Find where the given text appears and provide that cell's center as (X, Y) coordinate. 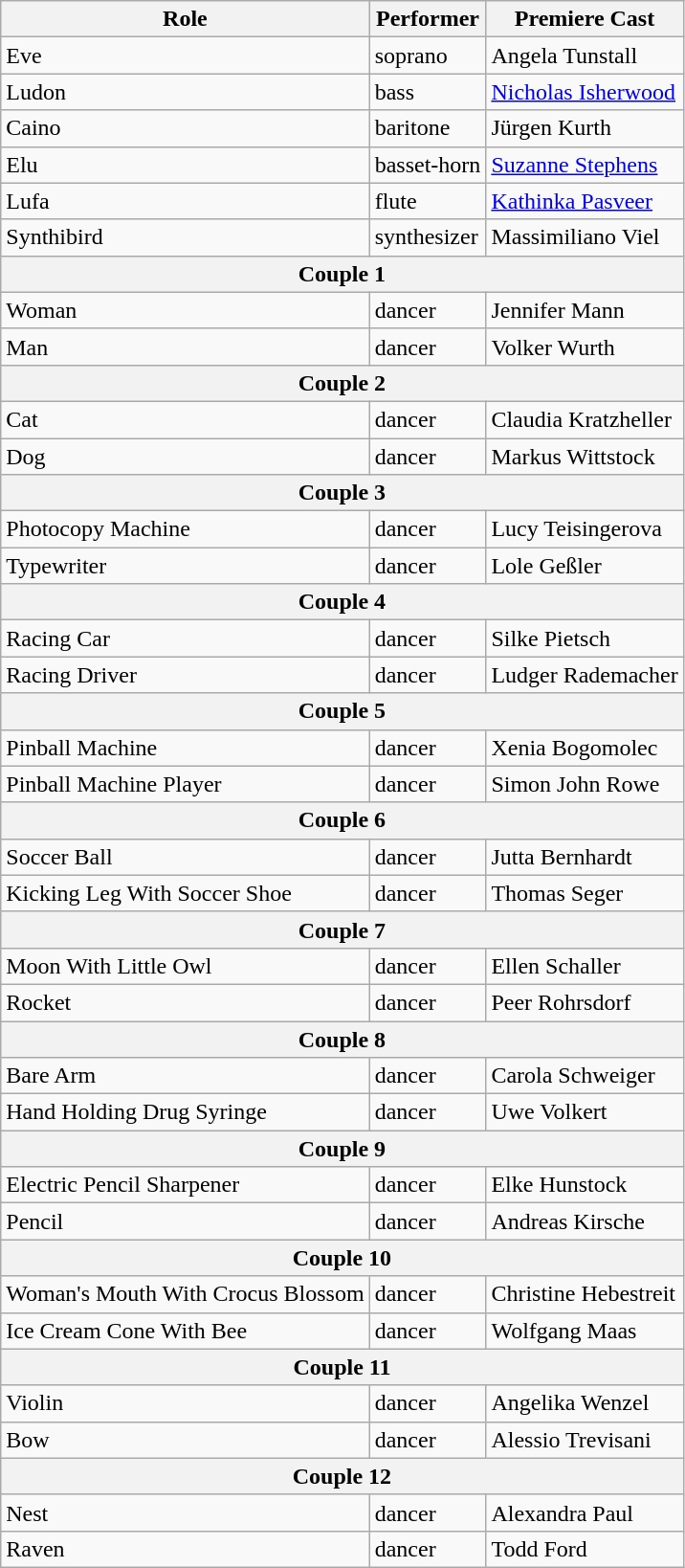
Kicking Leg With Soccer Shoe (186, 893)
Pinball Machine (186, 748)
Dog (186, 457)
Thomas Seger (585, 893)
Premiere Cast (585, 19)
Man (186, 347)
Lole Geßler (585, 566)
Lucy Teisingerova (585, 529)
Nest (186, 1512)
Andreas Kirsche (585, 1221)
Jürgen Kurth (585, 128)
Elke Hunstock (585, 1185)
synthesizer (428, 237)
Massimiliano Viel (585, 237)
basset-horn (428, 165)
Alexandra Paul (585, 1512)
Claudia Kratzheller (585, 419)
Simon John Rowe (585, 784)
Ludon (186, 92)
Performer (428, 19)
Hand Holding Drug Syringe (186, 1112)
Woman's Mouth With Crocus Blossom (186, 1294)
Cat (186, 419)
bass (428, 92)
Suzanne Stephens (585, 165)
Couple 10 (342, 1258)
Couple 12 (342, 1476)
Alessio Trevisani (585, 1440)
Angelika Wenzel (585, 1403)
Uwe Volkert (585, 1112)
Markus Wittstock (585, 457)
Jennifer Mann (585, 310)
Angela Tunstall (585, 56)
Couple 8 (342, 1039)
Moon With Little Owl (186, 966)
Elu (186, 165)
Couple 11 (342, 1367)
Couple 6 (342, 820)
Raven (186, 1549)
Woman (186, 310)
Photocopy Machine (186, 529)
Couple 5 (342, 711)
Volker Wurth (585, 347)
Role (186, 19)
Pencil (186, 1221)
Ellen Schaller (585, 966)
Couple 3 (342, 493)
Couple 1 (342, 274)
Racing Car (186, 638)
Silke Pietsch (585, 638)
baritone (428, 128)
flute (428, 201)
Couple 9 (342, 1149)
Wolfgang Maas (585, 1331)
Ice Cream Cone With Bee (186, 1331)
Ludger Rademacher (585, 675)
Nicholas Isherwood (585, 92)
soprano (428, 56)
Soccer Ball (186, 857)
Electric Pencil Sharpener (186, 1185)
Christine Hebestreit (585, 1294)
Couple 7 (342, 930)
Lufa (186, 201)
Jutta Bernhardt (585, 857)
Racing Driver (186, 675)
Couple 2 (342, 383)
Xenia Bogomolec (585, 748)
Violin (186, 1403)
Bare Arm (186, 1076)
Typewriter (186, 566)
Couple 4 (342, 602)
Caino (186, 128)
Carola Schweiger (585, 1076)
Eve (186, 56)
Bow (186, 1440)
Pinball Machine Player (186, 784)
Rocket (186, 1002)
Todd Ford (585, 1549)
Peer Rohrsdorf (585, 1002)
Synthibird (186, 237)
Kathinka Pasveer (585, 201)
